For the text-containing cell, return its midpoint in [x, y] coordinate format. 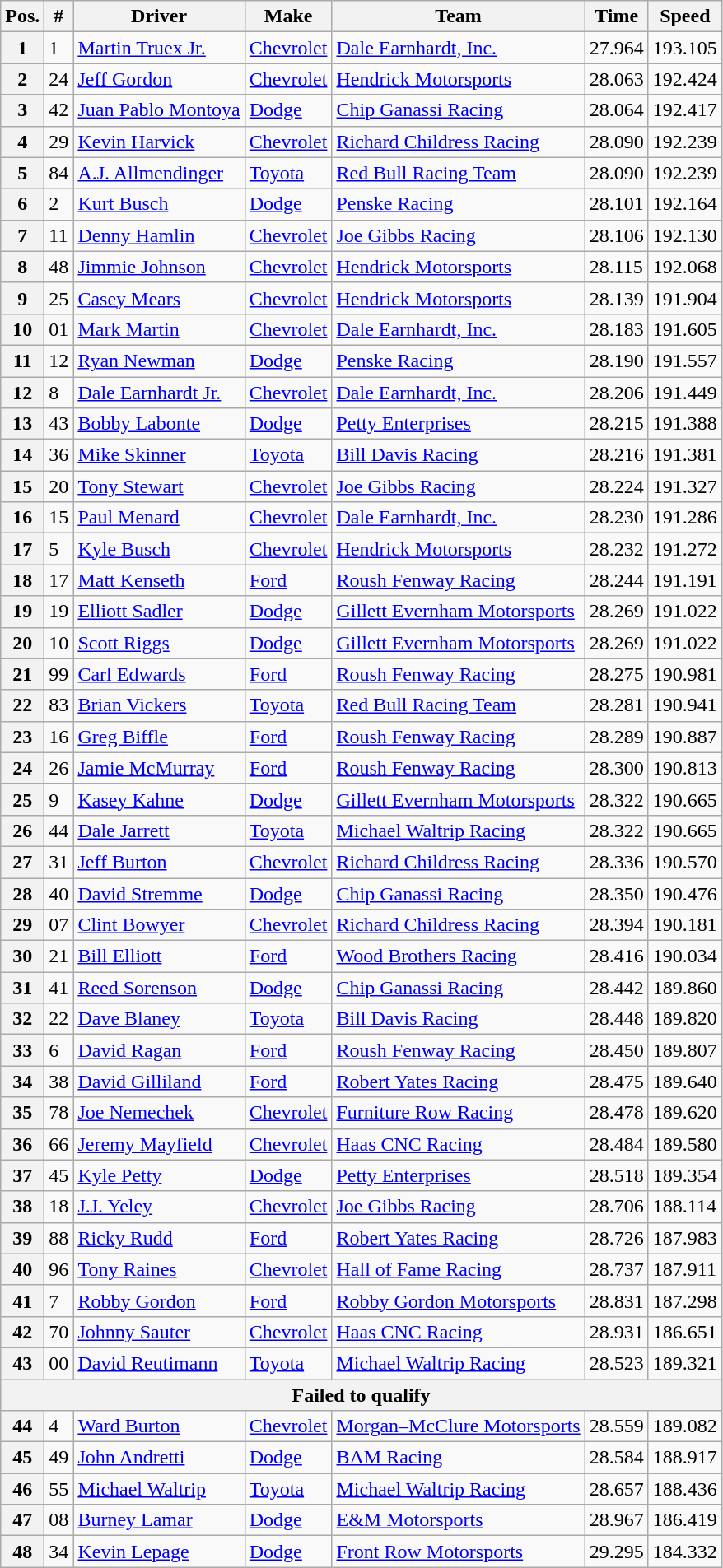
28.183 [616, 329]
Jimmie Johnson [159, 267]
189.620 [685, 1113]
187.298 [685, 1300]
J.J. Yeley [159, 1207]
Ward Burton [159, 1426]
07 [59, 925]
Pos. [23, 16]
13 [23, 424]
Juan Pablo Montoya [159, 110]
96 [59, 1269]
84 [59, 173]
184.332 [685, 1552]
190.034 [685, 956]
191.605 [685, 329]
Johnny Sauter [159, 1332]
47 [23, 1520]
14 [23, 455]
187.911 [685, 1269]
Clint Bowyer [159, 925]
188.917 [685, 1458]
191.327 [685, 486]
Burney Lamar [159, 1520]
28.275 [616, 674]
28.523 [616, 1363]
Jeff Gordon [159, 79]
189.860 [685, 988]
28.475 [616, 1082]
Kevin Harvick [159, 142]
35 [23, 1113]
Mark Martin [159, 329]
191.191 [685, 580]
28.230 [616, 518]
28.206 [616, 393]
28.232 [616, 549]
08 [59, 1520]
28.559 [616, 1426]
28.518 [616, 1175]
191.286 [685, 518]
David Reutimann [159, 1363]
28.657 [616, 1489]
28.336 [616, 862]
Scott Riggs [159, 643]
00 [59, 1363]
Bobby Labonte [159, 424]
99 [59, 674]
33 [23, 1050]
189.580 [685, 1144]
83 [59, 705]
189.082 [685, 1426]
28.106 [616, 235]
30 [23, 956]
Michael Waltrip [159, 1489]
66 [59, 1144]
E&M Motorsports [458, 1520]
Failed to qualify [361, 1395]
28.281 [616, 705]
28.215 [616, 424]
Mike Skinner [159, 455]
Martin Truex Jr. [159, 48]
28.931 [616, 1332]
27 [23, 862]
Robby Gordon Motorsports [458, 1300]
Ryan Newman [159, 361]
28.063 [616, 79]
Jeremy Mayfield [159, 1144]
28 [23, 893]
192.424 [685, 79]
David Stremme [159, 893]
28.139 [616, 298]
Denny Hamlin [159, 235]
29.295 [616, 1552]
190.941 [685, 705]
188.114 [685, 1207]
28.737 [616, 1269]
28.064 [616, 110]
49 [59, 1458]
192.417 [685, 110]
37 [23, 1175]
David Ragan [159, 1050]
Joe Nemechek [159, 1113]
Team [458, 16]
191.904 [685, 298]
Make [288, 16]
Furniture Row Racing [458, 1113]
3 [23, 110]
Bill Elliott [159, 956]
Kurt Busch [159, 204]
28.450 [616, 1050]
192.164 [685, 204]
Front Row Motorsports [458, 1552]
191.381 [685, 455]
Jeff Burton [159, 862]
55 [59, 1489]
190.181 [685, 925]
28.300 [616, 768]
01 [59, 329]
190.887 [685, 737]
28.442 [616, 988]
Jamie McMurray [159, 768]
28.584 [616, 1458]
28.224 [616, 486]
28.289 [616, 737]
23 [23, 737]
Kyle Busch [159, 549]
Time [616, 16]
28.831 [616, 1300]
Tony Raines [159, 1269]
189.820 [685, 1019]
Dale Jarrett [159, 831]
189.807 [685, 1050]
Reed Sorenson [159, 988]
28.448 [616, 1019]
193.105 [685, 48]
186.651 [685, 1332]
192.130 [685, 235]
28.115 [616, 267]
Wood Brothers Racing [458, 956]
David Gilliland [159, 1082]
28.478 [616, 1113]
Paul Menard [159, 518]
191.388 [685, 424]
Ricky Rudd [159, 1238]
32 [23, 1019]
78 [59, 1113]
190.570 [685, 862]
187.983 [685, 1238]
Kevin Lepage [159, 1552]
190.981 [685, 674]
Morgan–McClure Motorsports [458, 1426]
28.350 [616, 893]
Dale Earnhardt Jr. [159, 393]
46 [23, 1489]
88 [59, 1238]
Elliott Sadler [159, 612]
Tony Stewart [159, 486]
28.244 [616, 580]
Hall of Fame Racing [458, 1269]
BAM Racing [458, 1458]
# [59, 16]
Speed [685, 16]
Greg Biffle [159, 737]
Robby Gordon [159, 1300]
189.640 [685, 1082]
28.967 [616, 1520]
27.964 [616, 48]
191.557 [685, 361]
28.726 [616, 1238]
28.101 [616, 204]
A.J. Allmendinger [159, 173]
190.476 [685, 893]
70 [59, 1332]
192.068 [685, 267]
Casey Mears [159, 298]
186.419 [685, 1520]
Kyle Petty [159, 1175]
189.321 [685, 1363]
28.216 [616, 455]
28.484 [616, 1144]
189.354 [685, 1175]
39 [23, 1238]
Driver [159, 16]
Carl Edwards [159, 674]
Kasey Kahne [159, 799]
191.449 [685, 393]
188.436 [685, 1489]
190.813 [685, 768]
Dave Blaney [159, 1019]
Brian Vickers [159, 705]
28.190 [616, 361]
191.272 [685, 549]
28.394 [616, 925]
28.416 [616, 956]
John Andretti [159, 1458]
28.706 [616, 1207]
Matt Kenseth [159, 580]
